Return [X, Y] of the center of cell containing provided text 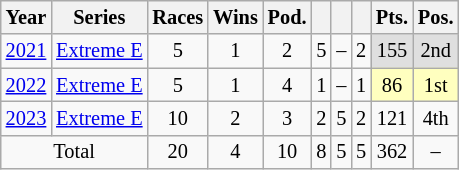
Total [74, 152]
2023 [26, 118]
86 [392, 85]
3 [288, 118]
4th [436, 118]
Series [99, 17]
Pos. [436, 17]
2nd [436, 51]
121 [392, 118]
Year [26, 17]
20 [178, 152]
Wins [236, 17]
362 [392, 152]
Races [178, 17]
1st [436, 85]
155 [392, 51]
2021 [26, 51]
8 [321, 152]
2022 [26, 85]
Pod. [288, 17]
Pts. [392, 17]
